Search for the cell housing the specified text and yield its (X, Y) center coordinate. 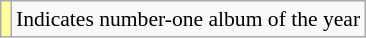
Indicates number-one album of the year (188, 19)
